Identify which cell holds the provided text, then report its [X, Y] central coordinate. 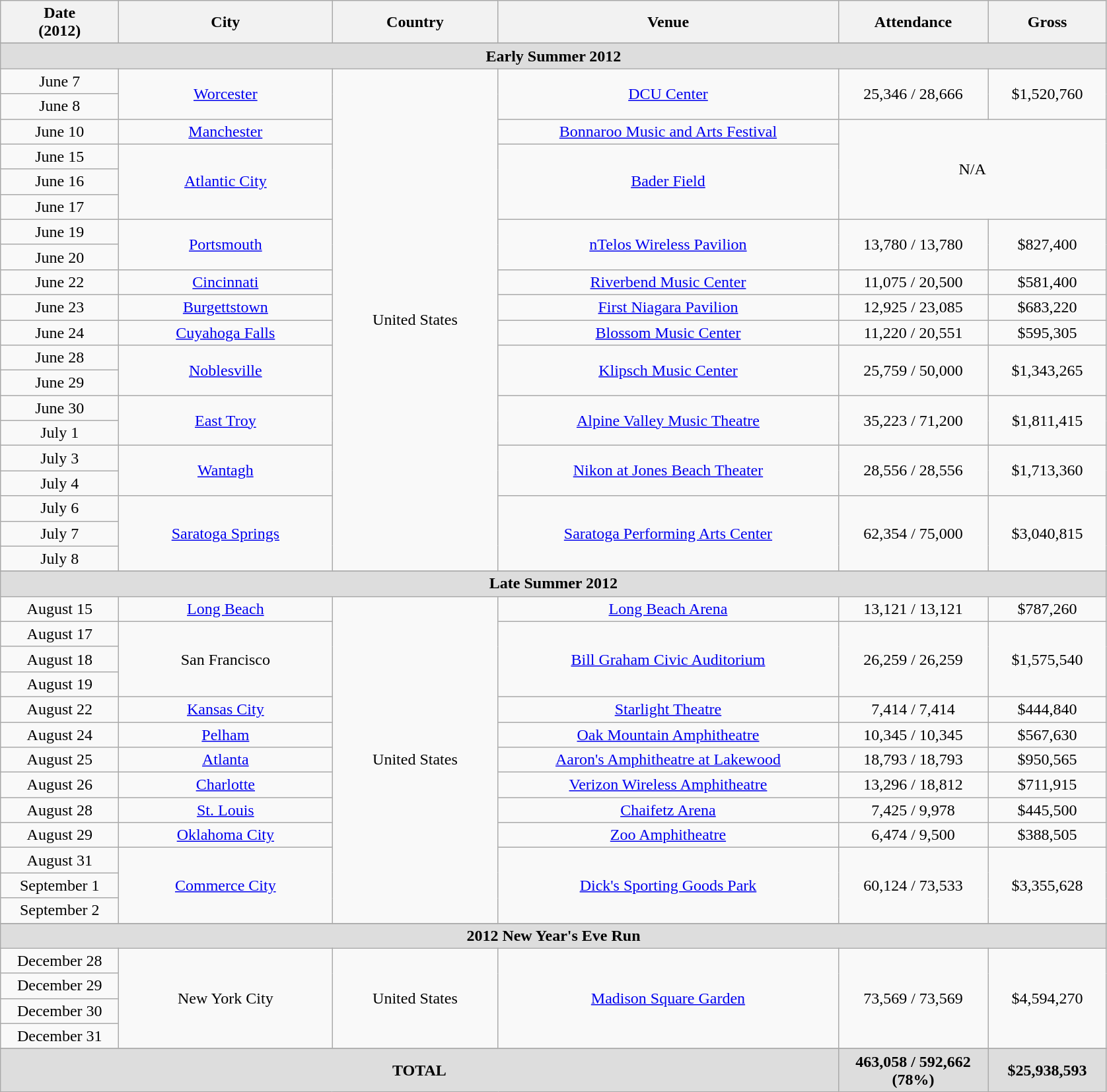
$581,400 [1048, 282]
$444,840 [1048, 709]
10,345 / 10,345 [913, 735]
Gross [1048, 22]
June 29 [59, 383]
6,474 / 9,500 [913, 835]
$1,713,360 [1048, 471]
11,075 / 20,500 [913, 282]
$25,938,593 [1048, 1070]
Starlight Theatre [668, 709]
$950,565 [1048, 760]
June 20 [59, 257]
June 10 [59, 131]
18,793 / 18,793 [913, 760]
July 8 [59, 559]
73,569 / 73,569 [913, 998]
Early Summer 2012 [553, 56]
July 4 [59, 483]
28,556 / 28,556 [913, 471]
$787,260 [1048, 609]
June 23 [59, 307]
New York City [226, 998]
Verizon Wireless Amphitheatre [668, 785]
TOTAL [419, 1070]
August 31 [59, 860]
August 18 [59, 659]
Attendance [913, 22]
60,124 / 73,533 [913, 885]
Noblesville [226, 370]
26,259 / 26,259 [913, 659]
San Francisco [226, 659]
Pelham [226, 735]
Alpine Valley Music Theatre [668, 421]
Burgettstown [226, 307]
Madison Square Garden [668, 998]
Wantagh [226, 471]
August 22 [59, 709]
13,780 / 13,780 [913, 244]
Late Summer 2012 [553, 584]
July 6 [59, 508]
13,296 / 18,812 [913, 785]
N/A [972, 169]
Saratoga Performing Arts Center [668, 533]
Country [415, 22]
Oak Mountain Amphitheatre [668, 735]
463,058 / 592,662 (78%) [913, 1070]
$3,355,628 [1048, 885]
June 24 [59, 332]
Blossom Music Center [668, 332]
July 7 [59, 533]
August 26 [59, 785]
DCU Center [668, 94]
East Troy [226, 421]
St. Louis [226, 810]
Nikon at Jones Beach Theater [668, 471]
Riverbend Music Center [668, 282]
August 29 [59, 835]
25,346 / 28,666 [913, 94]
First Niagara Pavilion [668, 307]
7,425 / 9,978 [913, 810]
September 2 [59, 910]
Dick's Sporting Goods Park [668, 885]
August 24 [59, 735]
June 17 [59, 207]
August 28 [59, 810]
Atlanta [226, 760]
Zoo Amphitheatre [668, 835]
Date(2012) [59, 22]
June 28 [59, 358]
August 19 [59, 684]
Kansas City [226, 709]
nTelos Wireless Pavilion [668, 244]
$827,400 [1048, 244]
Saratoga Springs [226, 533]
Aaron's Amphitheatre at Lakewood [668, 760]
$445,500 [1048, 810]
Cuyahoga Falls [226, 332]
$1,811,415 [1048, 421]
$1,575,540 [1048, 659]
June 7 [59, 81]
Long Beach Arena [668, 609]
Klipsch Music Center [668, 370]
Commerce City [226, 885]
Bader Field [668, 182]
December 30 [59, 1011]
Atlantic City [226, 182]
$683,220 [1048, 307]
August 25 [59, 760]
June 19 [59, 232]
2012 New Year's Eve Run [553, 936]
$711,915 [1048, 785]
Long Beach [226, 609]
August 17 [59, 634]
$1,520,760 [1048, 94]
Portsmouth [226, 244]
City [226, 22]
December 31 [59, 1036]
Bonnaroo Music and Arts Festival [668, 131]
July 3 [59, 458]
August 15 [59, 609]
September 1 [59, 885]
December 29 [59, 986]
35,223 / 71,200 [913, 421]
June 15 [59, 156]
Bill Graham Civic Auditorium [668, 659]
13,121 / 13,121 [913, 609]
Venue [668, 22]
12,925 / 23,085 [913, 307]
7,414 / 7,414 [913, 709]
$595,305 [1048, 332]
Charlotte [226, 785]
Cincinnati [226, 282]
$1,343,265 [1048, 370]
25,759 / 50,000 [913, 370]
$388,505 [1048, 835]
June 30 [59, 408]
June 16 [59, 182]
$3,040,815 [1048, 533]
$567,630 [1048, 735]
11,220 / 20,551 [913, 332]
Manchester [226, 131]
June 22 [59, 282]
62,354 / 75,000 [913, 533]
June 8 [59, 106]
July 1 [59, 433]
Oklahoma City [226, 835]
$4,594,270 [1048, 998]
December 28 [59, 961]
Worcester [226, 94]
Chaifetz Arena [668, 810]
